From the cell containing the given text, extract its center point as [X, Y] coordinate. 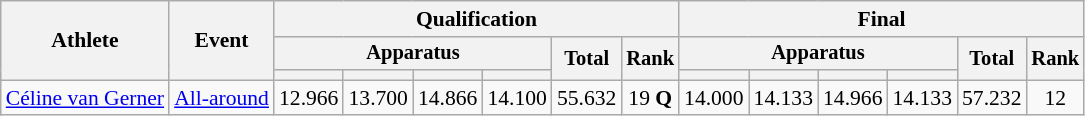
19 Q [650, 98]
All-around [222, 98]
Qualification [476, 19]
14.100 [516, 98]
57.232 [992, 98]
14.000 [714, 98]
Athlete [85, 40]
Céline van Gerner [85, 98]
12.966 [308, 98]
14.866 [448, 98]
12 [1055, 98]
13.700 [378, 98]
Final [882, 19]
Event [222, 40]
14.966 [852, 98]
55.632 [586, 98]
